Return the [X, Y] coordinate for the center point of the cell that contains the specified text.  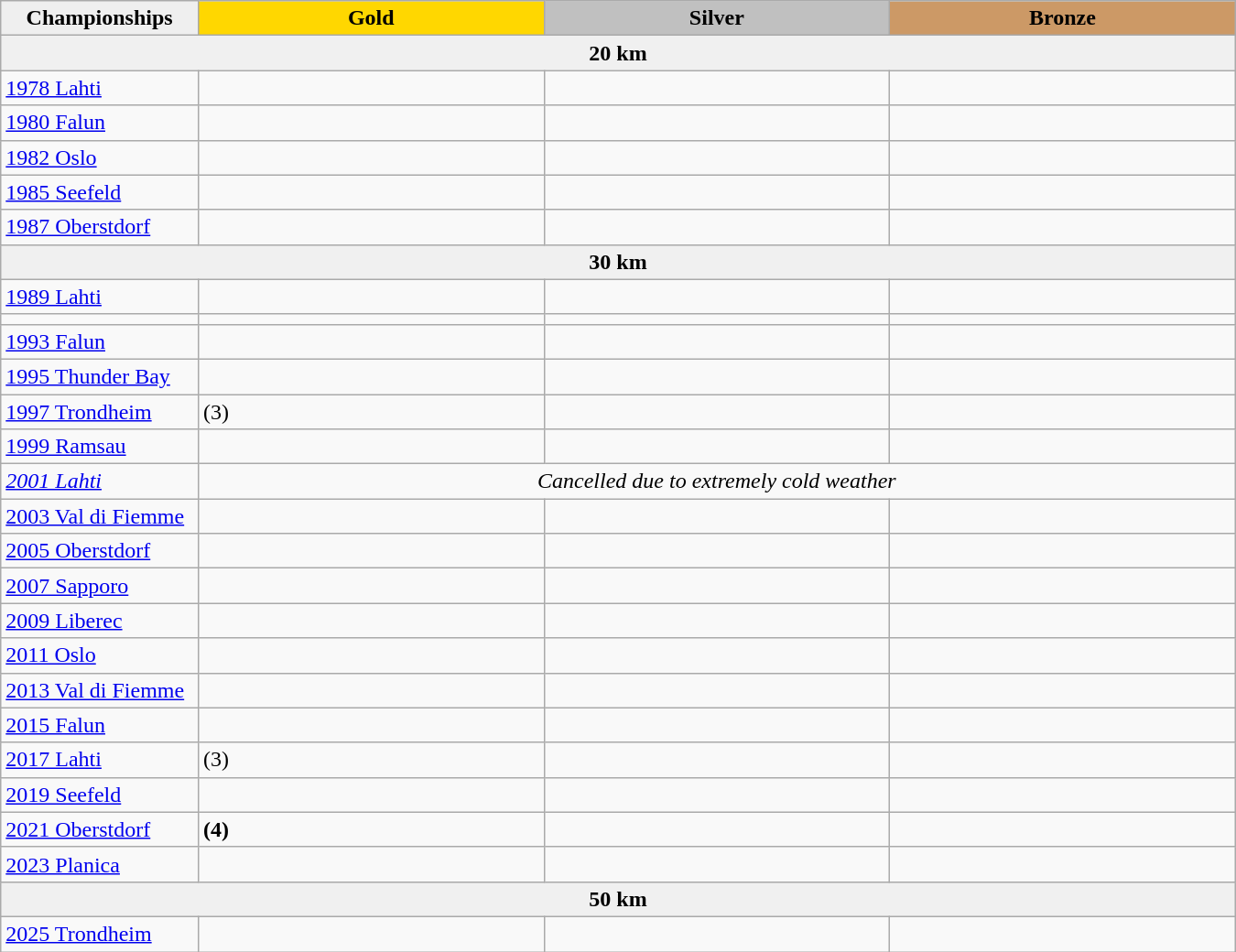
Bronze [1063, 18]
1987 Oberstdorf [100, 227]
2015 Falun [100, 725]
50 km [618, 899]
2011 Oslo [100, 655]
Cancelled due to extremely cold weather [716, 481]
2013 Val di Fiemme [100, 690]
2009 Liberec [100, 621]
1989 Lahti [100, 297]
1978 Lahti [100, 88]
2001 Lahti [100, 481]
Gold [371, 18]
2021 Oberstdorf [100, 829]
2003 Val di Fiemme [100, 516]
1985 Seefeld [100, 192]
1980 Falun [100, 123]
Silver [717, 18]
Championships [100, 18]
1999 Ramsau [100, 447]
2025 Trondheim [100, 934]
1993 Falun [100, 341]
1997 Trondheim [100, 411]
20 km [618, 53]
2019 Seefeld [100, 795]
30 km [618, 262]
1995 Thunder Bay [100, 376]
(4) [371, 829]
2005 Oberstdorf [100, 551]
2007 Sapporo [100, 586]
1982 Oslo [100, 157]
2017 Lahti [100, 760]
2023 Planica [100, 864]
